Determine the [X, Y] coordinate at the center of the cell enclosing the given text.  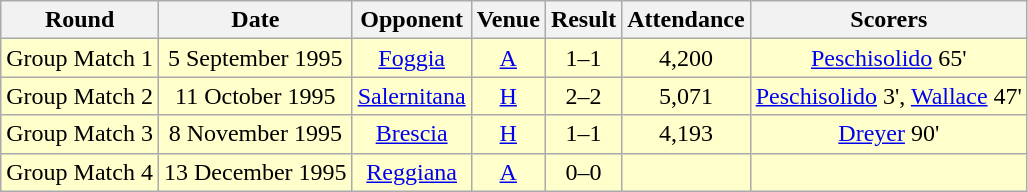
8 November 1995 [255, 134]
5,071 [686, 96]
Salernitana [412, 96]
Round [80, 20]
Date [255, 20]
13 December 1995 [255, 172]
Venue [508, 20]
Attendance [686, 20]
Opponent [412, 20]
4,193 [686, 134]
0–0 [583, 172]
Scorers [888, 20]
Brescia [412, 134]
5 September 1995 [255, 58]
Group Match 2 [80, 96]
Group Match 3 [80, 134]
Foggia [412, 58]
Group Match 4 [80, 172]
Group Match 1 [80, 58]
2–2 [583, 96]
4,200 [686, 58]
Dreyer 90' [888, 134]
Peschisolido 65' [888, 58]
Result [583, 20]
Peschisolido 3', Wallace 47' [888, 96]
11 October 1995 [255, 96]
Reggiana [412, 172]
